Detect which cell encompasses the target text, then output its (x, y) center coordinate. 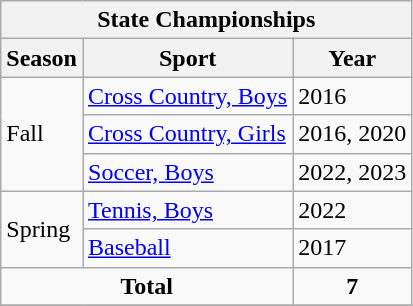
2016, 2020 (352, 134)
Sport (187, 58)
Spring (42, 229)
2016 (352, 96)
2017 (352, 248)
Cross Country, Girls (187, 134)
2022 (352, 210)
Season (42, 58)
Year (352, 58)
Cross Country, Boys (187, 96)
Fall (42, 134)
Total (147, 286)
Tennis, Boys (187, 210)
Soccer, Boys (187, 172)
7 (352, 286)
State Championships (206, 20)
2022, 2023 (352, 172)
Baseball (187, 248)
